Identify which cell holds the provided text, then report its [X, Y] central coordinate. 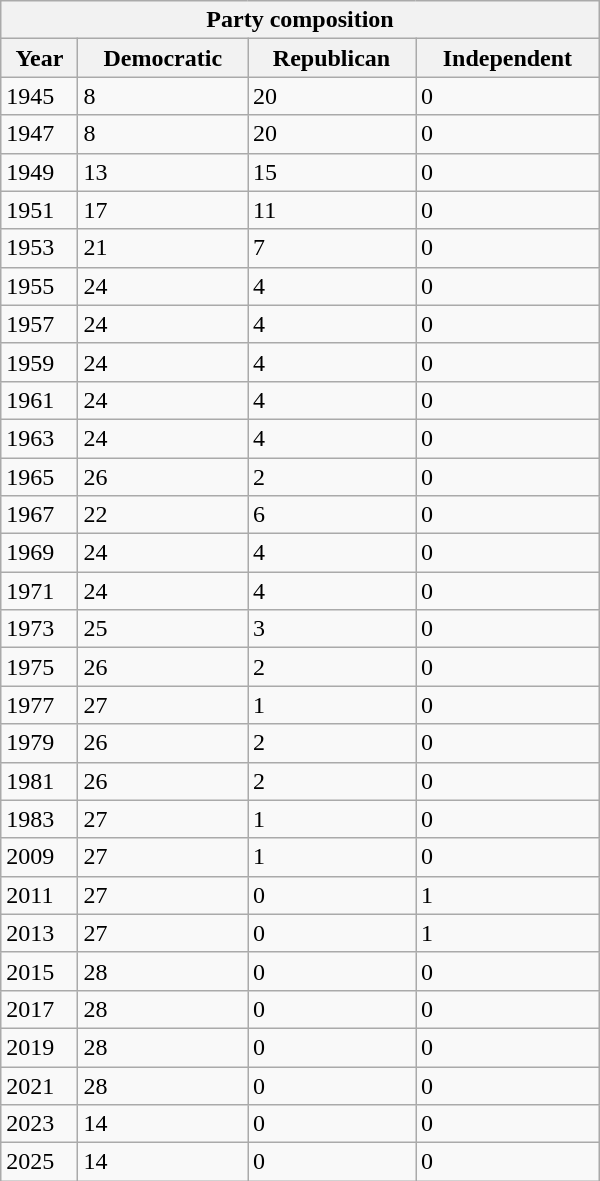
1975 [40, 667]
22 [163, 515]
1973 [40, 629]
1967 [40, 515]
1957 [40, 324]
13 [163, 172]
15 [332, 172]
21 [163, 248]
1977 [40, 705]
1953 [40, 248]
1955 [40, 286]
2009 [40, 857]
2019 [40, 1047]
1949 [40, 172]
1963 [40, 438]
1951 [40, 210]
2011 [40, 895]
1979 [40, 743]
6 [332, 515]
1983 [40, 819]
Year [40, 58]
1945 [40, 96]
Democratic [163, 58]
1959 [40, 362]
2021 [40, 1085]
1961 [40, 400]
1971 [40, 591]
25 [163, 629]
3 [332, 629]
17 [163, 210]
Republican [332, 58]
1969 [40, 553]
11 [332, 210]
2023 [40, 1124]
2017 [40, 1009]
2025 [40, 1162]
1965 [40, 477]
7 [332, 248]
Party composition [300, 20]
2015 [40, 971]
1981 [40, 781]
Independent [508, 58]
1947 [40, 134]
2013 [40, 933]
